Locate the cell with the specified text and output its [x, y] center coordinate. 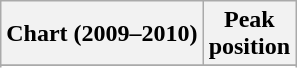
Chart (2009–2010) [102, 34]
Peakposition [249, 34]
